For the text-containing cell, return its midpoint in [x, y] coordinate format. 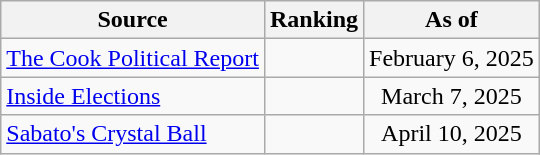
February 6, 2025 [452, 58]
March 7, 2025 [452, 96]
Sabato's Crystal Ball [133, 134]
As of [452, 20]
The Cook Political Report [133, 58]
Ranking [314, 20]
April 10, 2025 [452, 134]
Source [133, 20]
Inside Elections [133, 96]
